Locate the cell with the specified text and output its (x, y) center coordinate. 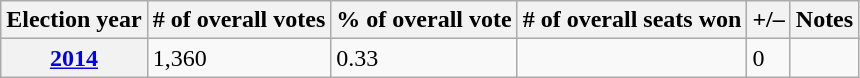
Election year (74, 20)
+/– (768, 20)
1,360 (239, 58)
# of overall seats won (632, 20)
Notes (824, 20)
2014 (74, 58)
# of overall votes (239, 20)
% of overall vote (424, 20)
0.33 (424, 58)
0 (768, 58)
